Determine the (X, Y) coordinate at the center of the cell enclosing the given text.  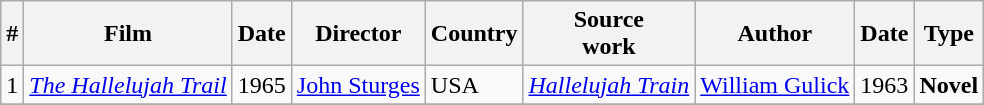
# (12, 34)
Author (775, 34)
1 (12, 85)
John Sturges (358, 85)
The Hallelujah Trail (128, 85)
1963 (884, 85)
Type (949, 34)
Director (358, 34)
Hallelujah Train (609, 85)
Novel (949, 85)
Sourcework (609, 34)
William Gulick (775, 85)
Film (128, 34)
Country (474, 34)
USA (474, 85)
1965 (262, 85)
